Find where the given text appears and provide that cell's center as (x, y) coordinate. 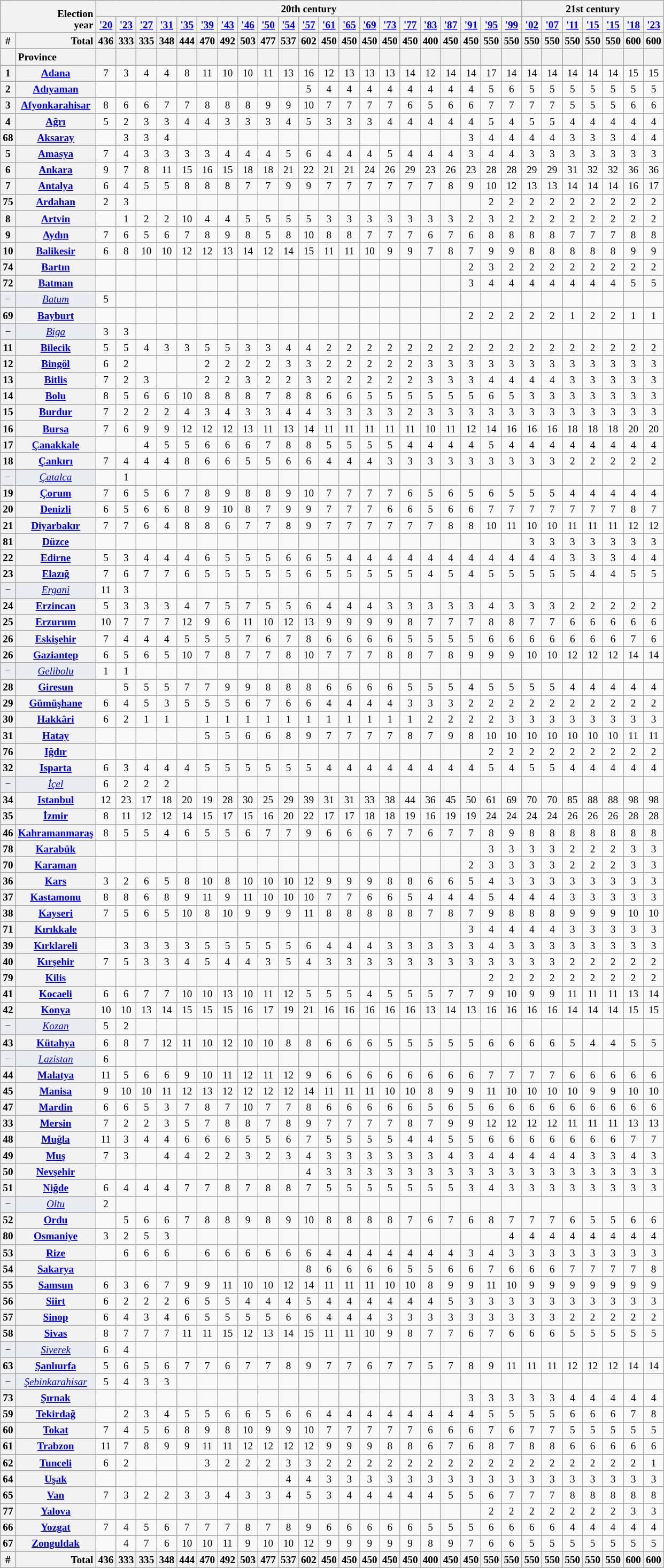
Rize (56, 1253)
46 (8, 832)
Denizli (56, 509)
Ergani (56, 590)
52 (8, 1220)
Şırnak (56, 1398)
'20 (106, 25)
Province (56, 57)
Uşak (56, 1479)
Bartın (56, 267)
Elazığ (56, 574)
'99 (512, 25)
Çorum (56, 493)
'07 (552, 25)
Siverek (56, 1349)
49 (8, 1155)
'65 (349, 25)
79 (8, 978)
'46 (248, 25)
Mardin (56, 1107)
77 (8, 1511)
Şanlıurfa (56, 1365)
66 (8, 1527)
'83 (430, 25)
81 (8, 541)
Giresun (56, 687)
34 (8, 800)
20th century (309, 9)
Kilis (56, 978)
'87 (451, 25)
Gaziantep (56, 655)
35 (8, 816)
85 (573, 800)
'69 (369, 25)
'35 (187, 25)
74 (8, 267)
Tunceli (56, 1463)
55 (8, 1285)
Çatalca (56, 477)
72 (8, 283)
60 (8, 1430)
Nevşehir (56, 1171)
Kütahya (56, 1043)
Kozan (56, 1026)
Isparta (56, 768)
Siirt (56, 1301)
Electionyear (48, 17)
'61 (329, 25)
73 (8, 1398)
İçel (56, 784)
Çankırı (56, 461)
Bursa (56, 429)
Kars (56, 881)
53 (8, 1253)
42 (8, 1010)
63 (8, 1365)
Malatya (56, 1075)
51 (8, 1188)
Van (56, 1495)
Artvin (56, 219)
58 (8, 1333)
Manisa (56, 1091)
Şebinkarahisar (56, 1381)
Karaman (56, 865)
Kırşehir (56, 961)
76 (8, 751)
Sakarya (56, 1269)
Zonguldak (56, 1543)
78 (8, 849)
Gümüşhane (56, 703)
Düzce (56, 541)
64 (8, 1479)
Tekirdağ (56, 1414)
37 (8, 897)
Bayburt (56, 315)
Kahramanmaraş (56, 832)
Ankara (56, 170)
65 (8, 1495)
Niğde (56, 1188)
'31 (167, 25)
Sinop (56, 1317)
Burdur (56, 412)
57 (8, 1317)
Bitlis (56, 380)
Bilecik (56, 347)
59 (8, 1414)
41 (8, 994)
54 (8, 1269)
Afyonkarahisar (56, 105)
Ağrı (56, 121)
'43 (228, 25)
Eskişehir (56, 639)
56 (8, 1301)
Muğla (56, 1139)
Samsun (56, 1285)
'95 (491, 25)
Yozgat (56, 1527)
'39 (207, 25)
Mersin (56, 1123)
'57 (308, 25)
'77 (410, 25)
Hatay (56, 735)
Batum (56, 299)
Oltu (56, 1204)
Kırıkkale (56, 929)
'54 (288, 25)
Iğdır (56, 751)
Çanakkale (56, 445)
40 (8, 961)
Ardahan (56, 202)
Kayseri (56, 913)
43 (8, 1043)
Istanbul (56, 800)
Karabük (56, 849)
80 (8, 1236)
'50 (268, 25)
Muş (56, 1155)
Balikesir (56, 251)
Adana (56, 73)
Bingöl (56, 364)
Batman (56, 283)
'91 (471, 25)
Ordu (56, 1220)
Biga (56, 331)
Erzincan (56, 606)
Gelibolu (56, 671)
Lazistan (56, 1059)
Yalova (56, 1511)
'11 (573, 25)
Antalya (56, 186)
'18 (634, 25)
Kocaeli (56, 994)
48 (8, 1139)
71 (8, 929)
Aydın (56, 235)
68 (8, 137)
75 (8, 202)
Kastamonu (56, 897)
Aksaray (56, 137)
Edirne (56, 558)
47 (8, 1107)
'73 (390, 25)
Kırklareli (56, 945)
Trabzon (56, 1446)
Adıyaman (56, 89)
Osmaniye (56, 1236)
62 (8, 1463)
67 (8, 1543)
Tokat (56, 1430)
Bolu (56, 396)
Diyarbakır (56, 525)
Sivas (56, 1333)
'02 (532, 25)
21st century (593, 9)
Hakkâri (56, 719)
Konya (56, 1010)
Amasya (56, 154)
İzmir (56, 816)
'27 (146, 25)
Erzurum (56, 622)
